Locate the cell with the specified text and output its [X, Y] center coordinate. 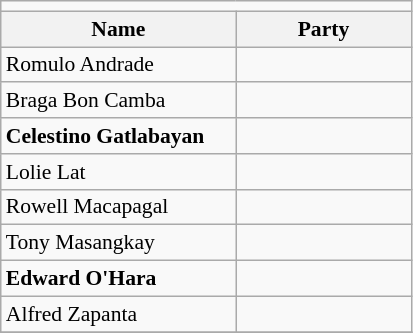
Tony Masangkay [118, 243]
Rowell Macapagal [118, 207]
Name [118, 29]
Romulo Andrade [118, 65]
Party [324, 29]
Celestino Gatlabayan [118, 136]
Lolie Lat [118, 172]
Edward O'Hara [118, 279]
Braga Bon Camba [118, 101]
Alfred Zapanta [118, 314]
